Return [X, Y] of the center of cell containing provided text 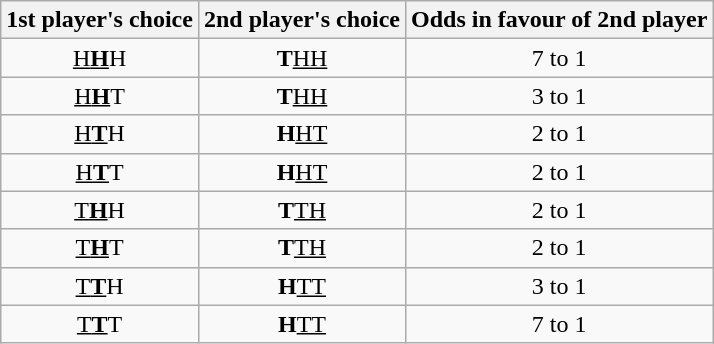
Odds in favour of 2nd player [560, 20]
THT [100, 248]
HHH [100, 58]
TTT [100, 324]
1st player's choice [100, 20]
2nd player's choice [302, 20]
HTH [100, 134]
